Search for the cell housing the specified text and yield its [x, y] center coordinate. 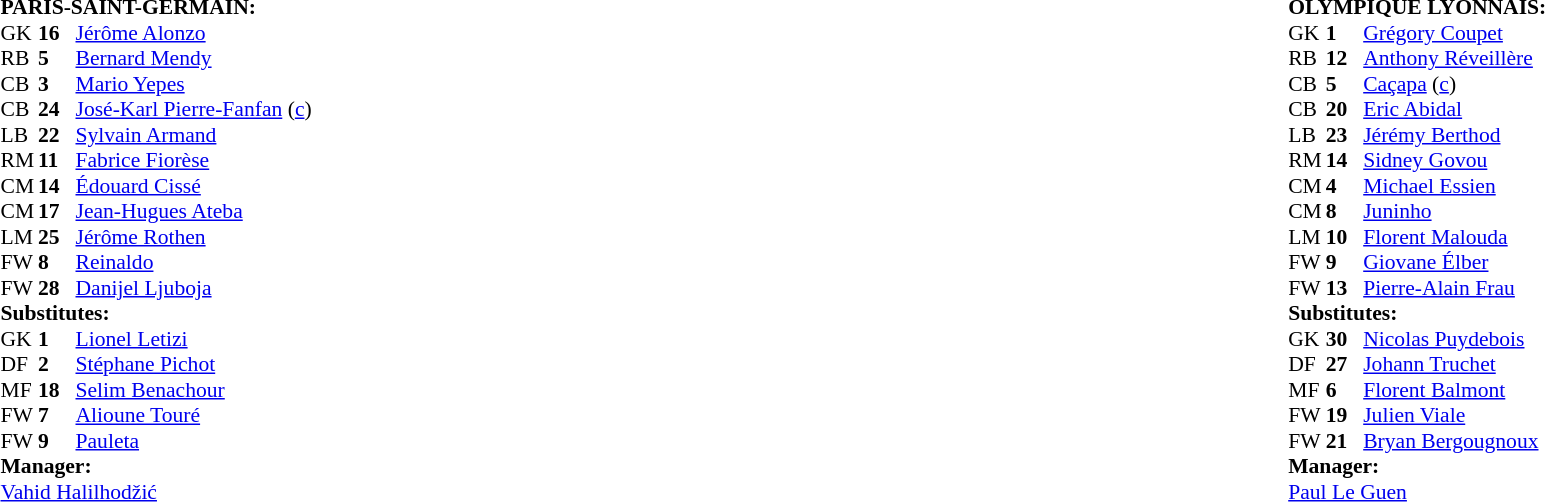
30 [1345, 339]
20 [1345, 109]
12 [1345, 59]
13 [1345, 288]
Stéphane Pichot [194, 365]
21 [1345, 441]
Jérôme Rothen [194, 237]
Fabrice Fiorèse [194, 161]
7 [57, 415]
11 [57, 161]
2 [57, 365]
27 [1345, 365]
4 [1345, 186]
24 [57, 109]
18 [57, 390]
Pauleta [194, 441]
19 [1345, 415]
Jean-Hugues Ateba [194, 211]
22 [57, 135]
Lionel Letizi [194, 339]
6 [1345, 390]
25 [57, 237]
Sylvain Armand [194, 135]
José-Karl Pierre-Fanfan (c) [194, 109]
Substitutes: [156, 313]
3 [57, 84]
28 [57, 288]
16 [57, 33]
Manager: [156, 467]
Selim Benachour [194, 390]
17 [57, 211]
Édouard Cissé [194, 186]
Bernard Mendy [194, 59]
Danijel Ljuboja [194, 288]
10 [1345, 237]
Mario Yepes [194, 84]
Alioune Touré [194, 415]
Reinaldo [194, 263]
23 [1345, 135]
Jérôme Alonzo [194, 33]
